Pinpoint the cell where the given text exists, returning its [X, Y] midpoint coordinate. 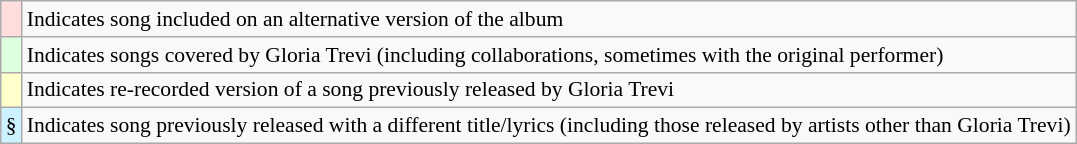
Indicates re-recorded version of a song previously released by Gloria Trevi [549, 90]
Indicates song previously released with a different title/lyrics (including those released by artists other than Gloria Trevi) [549, 126]
Indicates song included on an alternative version of the album [549, 19]
Indicates songs covered by Gloria Trevi (including collaborations, sometimes with the original performer) [549, 55]
§ [12, 126]
